Scan for the cell matching the given text and deliver its [X, Y] coordinate at center. 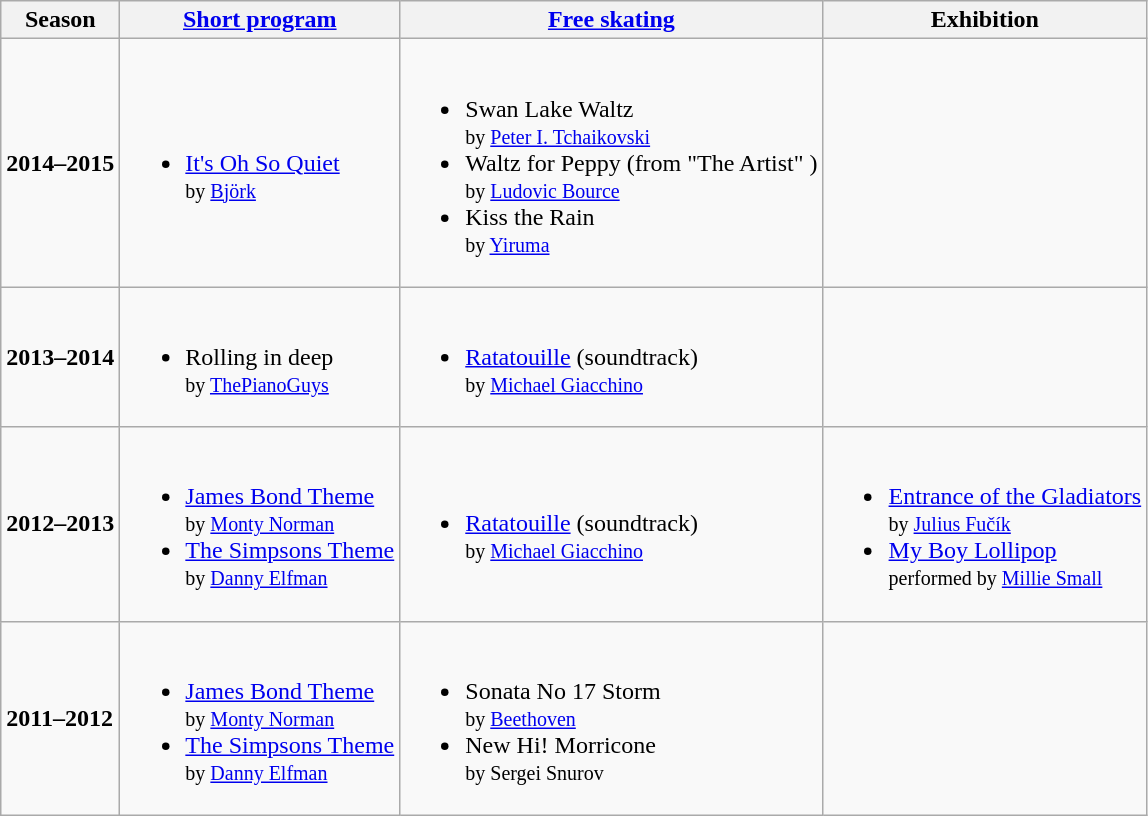
2012–2013 [60, 524]
Free skating [612, 20]
Swan Lake Waltz by Peter I. TchaikovskiWaltz for Peppy (from "The Artist" ) by Ludovic BourceKiss the Rain by Yiruma [612, 163]
2013–2014 [60, 357]
Sonata No 17 Storm by BeethovenNew Hi! Morricone by Sergei Snurov [612, 718]
Rolling in deep by ThePianoGuys [260, 357]
Season [60, 20]
2011–2012 [60, 718]
It's Oh So Quiet by Björk [260, 163]
Entrance of the Gladiators by Julius FučíkMy Boy Lollipop performed by Millie Small [985, 524]
Short program [260, 20]
Exhibition [985, 20]
2014–2015 [60, 163]
